Search for the cell housing the specified text and yield its [X, Y] center coordinate. 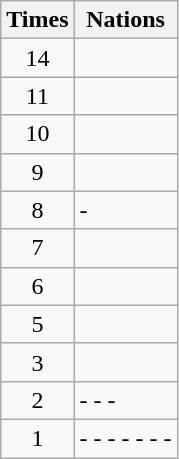
- [126, 210]
10 [38, 134]
1 [38, 438]
7 [38, 248]
11 [38, 96]
2 [38, 400]
6 [38, 286]
- - - - - - - [126, 438]
14 [38, 58]
5 [38, 324]
Nations [126, 20]
- - - [126, 400]
3 [38, 362]
Times [38, 20]
8 [38, 210]
9 [38, 172]
